Determine the (x, y) coordinate at the center of the cell enclosing the given text.  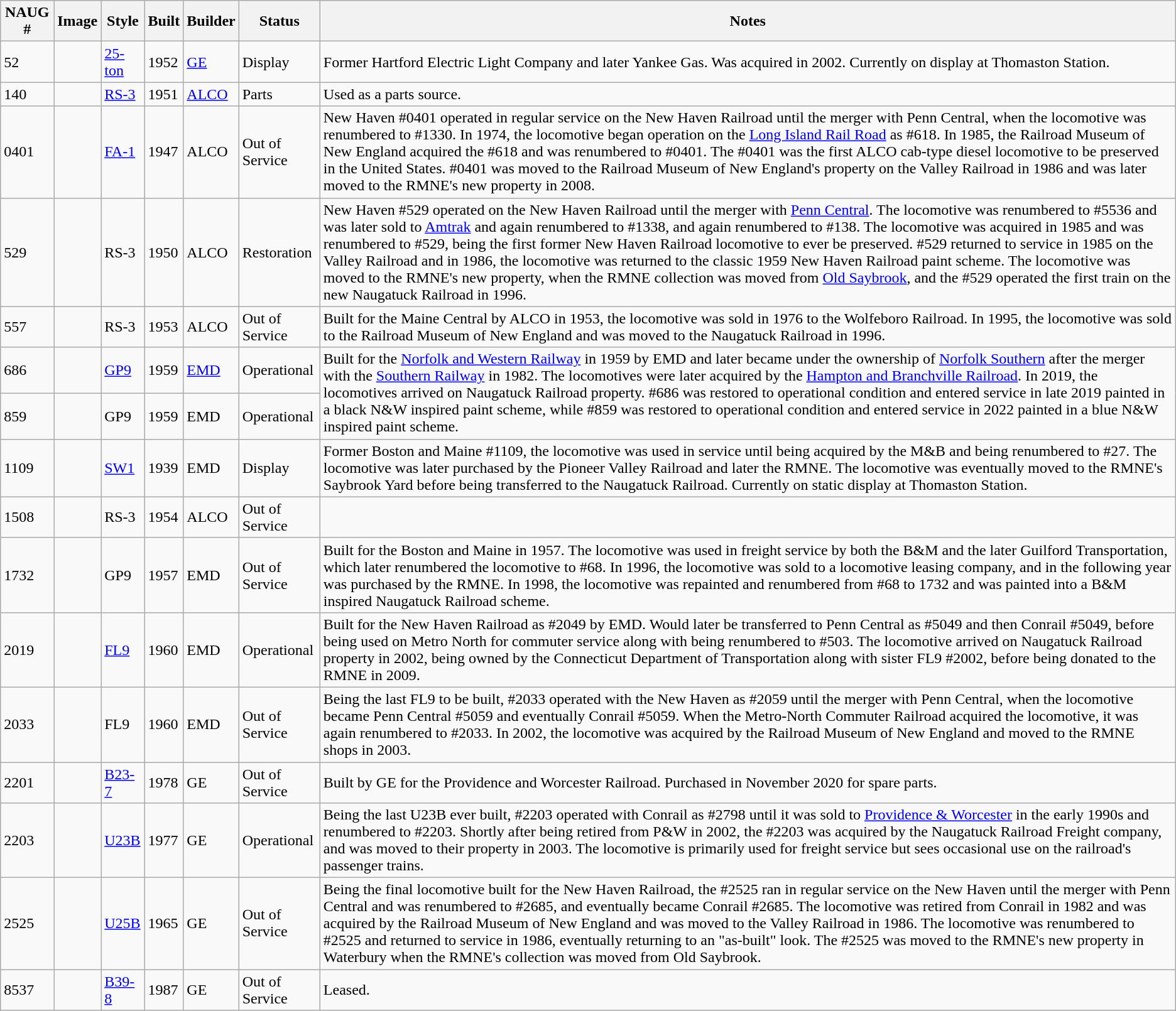
1732 (28, 575)
8537 (28, 990)
Parts (279, 94)
557 (28, 327)
1109 (28, 468)
140 (28, 94)
859 (28, 416)
Image (78, 21)
SW1 (123, 468)
0401 (28, 152)
Built by GE for the Providence and Worcester Railroad. Purchased in November 2020 for spare parts. (748, 782)
U25B (123, 924)
1939 (164, 468)
Restoration (279, 252)
2019 (28, 649)
686 (28, 370)
Style (123, 21)
Status (279, 21)
1952 (164, 62)
2203 (28, 840)
1953 (164, 327)
Builder (211, 21)
B23-7 (123, 782)
Former Hartford Electric Light Company and later Yankee Gas. Was acquired in 2002. Currently on display at Thomaston Station. (748, 62)
1951 (164, 94)
Built (164, 21)
FA-1 (123, 152)
Used as a parts source. (748, 94)
NAUG # (28, 21)
Leased. (748, 990)
52 (28, 62)
25-ton (123, 62)
1950 (164, 252)
1508 (28, 517)
Notes (748, 21)
2033 (28, 725)
1965 (164, 924)
1947 (164, 152)
U23B (123, 840)
2201 (28, 782)
529 (28, 252)
1977 (164, 840)
1957 (164, 575)
1954 (164, 517)
B39-8 (123, 990)
1987 (164, 990)
2525 (28, 924)
1978 (164, 782)
